Identify which cell holds the provided text, then report its (x, y) central coordinate. 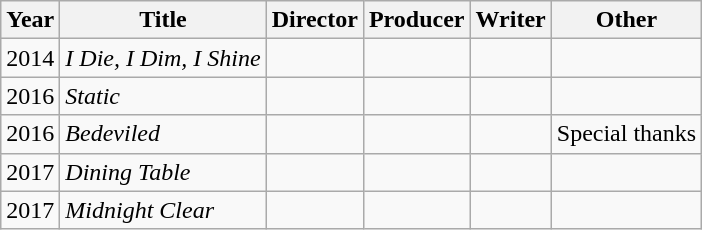
2014 (30, 58)
Dining Table (163, 172)
Title (163, 20)
Midnight Clear (163, 210)
Bedeviled (163, 134)
Special thanks (626, 134)
Static (163, 96)
Producer (416, 20)
Director (314, 20)
I Die, I Dim, I Shine (163, 58)
Writer (510, 20)
Year (30, 20)
Other (626, 20)
